Extract the [x, y] coordinate from the center of the cell holding the provided text.  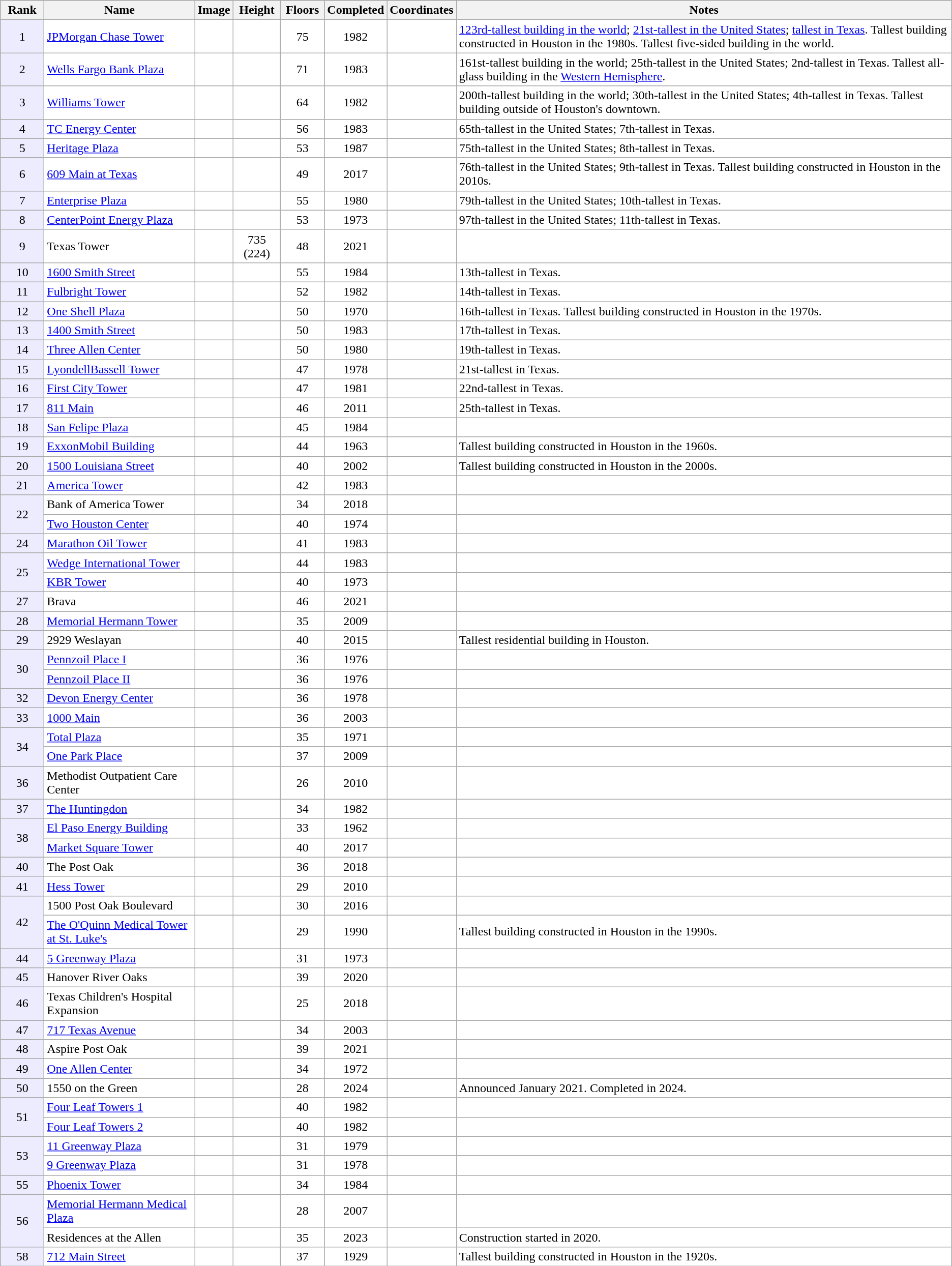
17th-tallest in Texas. [704, 331]
Bank of America Tower [120, 505]
14 [22, 350]
JPMorgan Chase Tower [120, 37]
64 [303, 103]
26 [303, 782]
6 [22, 174]
4 [22, 129]
58 [22, 1256]
Tallest building constructed in Houston in the 1960s. [704, 447]
Aspire Post Oak [120, 1049]
Wedge International Tower [120, 563]
2007 [356, 1211]
18 [22, 427]
8 [22, 220]
El Paso Energy Building [120, 828]
First City Tower [120, 389]
1981 [356, 389]
Four Leaf Towers 2 [120, 1127]
1 [22, 37]
Phoenix Tower [120, 1185]
75 [303, 37]
America Tower [120, 485]
25th-tallest in Texas. [704, 408]
2002 [356, 466]
Tallest building constructed in Houston in the 1920s. [704, 1256]
Name [120, 10]
76th-tallest in the United States; 9th-tallest in Texas. Tallest building constructed in Houston in the 2010s. [704, 174]
17 [22, 408]
The Huntingdon [120, 809]
1962 [356, 828]
Two Houston Center [120, 524]
1500 Post Oak Boulevard [120, 905]
2020 [356, 978]
1990 [356, 932]
Enterprise Plaza [120, 200]
9 [22, 246]
The O'Quinn Medical Tower at St. Luke's [120, 932]
1971 [356, 737]
3 [22, 103]
2 [22, 69]
Hanover River Oaks [120, 978]
75th-tallest in the United States; 8th-tallest in Texas. [704, 148]
One Allen Center [120, 1069]
Texas Tower [120, 246]
1970 [356, 311]
1974 [356, 524]
14th-tallest in Texas. [704, 291]
Four Leaf Towers 1 [120, 1107]
Coordinates [422, 10]
51 [22, 1117]
24 [22, 543]
Tallest residential building in Houston. [704, 640]
The Post Oak [120, 867]
Completed [356, 10]
200th-tallest building in the world; 30th-tallest in the United States; 4th-tallest in Texas. Tallest building outside of Houston's downtown. [704, 103]
Heritage Plaza [120, 148]
1963 [356, 447]
22nd-tallest in Texas. [704, 389]
Announced January 2021. Completed in 2024. [704, 1088]
27 [22, 601]
38 [22, 838]
Construction started in 2020. [704, 1237]
Rank [22, 10]
Total Plaza [120, 737]
San Felipe Plaza [120, 427]
1000 Main [120, 718]
735 (224) [256, 246]
5 Greenway Plaza [120, 958]
Pennzoil Place I [120, 660]
Devon Energy Center [120, 698]
1972 [356, 1069]
9 Greenway Plaza [120, 1165]
2011 [356, 408]
79th-tallest in the United States; 10th-tallest in Texas. [704, 200]
Three Allen Center [120, 350]
Brava [120, 601]
161st-tallest building in the world; 25th-tallest in the United States; 2nd-tallest in Texas. Tallest all-glass building in the Western Hemisphere. [704, 69]
1550 on the Green [120, 1088]
Notes [704, 10]
Tallest building constructed in Houston in the 2000s. [704, 466]
11 [22, 291]
2929 Weslayan [120, 640]
2023 [356, 1237]
Tallest building constructed in Houston in the 1990s. [704, 932]
19 [22, 447]
TC Energy Center [120, 129]
Methodist Outpatient Care Center [120, 782]
5 [22, 148]
15 [22, 369]
12 [22, 311]
2024 [356, 1088]
13th-tallest in Texas. [704, 272]
Memorial Hermann Tower [120, 621]
21st-tallest in Texas. [704, 369]
811 Main [120, 408]
16th-tallest in Texas. Tallest building constructed in Houston in the 1970s. [704, 311]
22 [22, 514]
Wells Fargo Bank Plaza [120, 69]
Floors [303, 10]
20 [22, 466]
CenterPoint Energy Plaza [120, 220]
KBR Tower [120, 582]
Texas Children's Hospital Expansion [120, 1004]
2016 [356, 905]
717 Texas Avenue [120, 1030]
Residences at the Allen [120, 1237]
1500 Louisiana Street [120, 466]
52 [303, 291]
One Park Place [120, 756]
19th-tallest in Texas. [704, 350]
Height [256, 10]
1400 Smith Street [120, 331]
21 [22, 485]
Williams Tower [120, 103]
7 [22, 200]
97th-tallest in the United States; 11th-tallest in Texas. [704, 220]
712 Main Street [120, 1256]
32 [22, 698]
2015 [356, 640]
Fulbright Tower [120, 291]
10 [22, 272]
LyondellBassell Tower [120, 369]
Marathon Oil Tower [120, 543]
11 Greenway Plaza [120, 1146]
13 [22, 331]
ExxonMobil Building [120, 447]
Market Square Tower [120, 847]
1979 [356, 1146]
1987 [356, 148]
Pennzoil Place II [120, 679]
1929 [356, 1256]
Hess Tower [120, 886]
Image [214, 10]
16 [22, 389]
Memorial Hermann Medical Plaza [120, 1211]
1600 Smith Street [120, 272]
609 Main at Texas [120, 174]
One Shell Plaza [120, 311]
71 [303, 69]
65th-tallest in the United States; 7th-tallest in Texas. [704, 129]
